Scan for the cell matching the given text and deliver its [X, Y] coordinate at center. 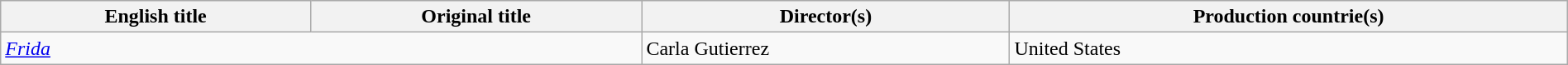
Production countrie(s) [1288, 17]
Director(s) [825, 17]
United States [1288, 48]
Original title [476, 17]
Frida [321, 48]
English title [155, 17]
Carla Gutierrez [825, 48]
